Locate the cell with the specified text and output its [x, y] center coordinate. 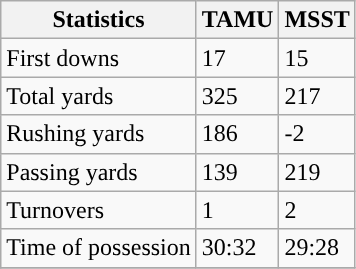
219 [317, 172]
-2 [317, 134]
186 [238, 134]
Rushing yards [99, 134]
TAMU [238, 20]
Total yards [99, 96]
29:28 [317, 248]
217 [317, 96]
Statistics [99, 20]
1 [238, 210]
Turnovers [99, 210]
Time of possession [99, 248]
Passing yards [99, 172]
First downs [99, 58]
325 [238, 96]
17 [238, 58]
139 [238, 172]
30:32 [238, 248]
15 [317, 58]
2 [317, 210]
MSST [317, 20]
